For the text-containing cell, return its midpoint in [X, Y] coordinate format. 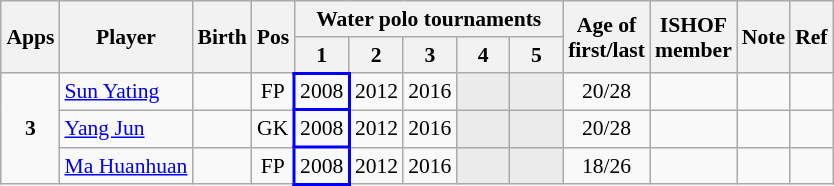
Age offirst/last [606, 37]
18/26 [606, 166]
Birth [222, 37]
Ref [811, 37]
Apps [30, 37]
Water polo tournaments [428, 19]
Sun Yating [126, 92]
1 [322, 55]
ISHOFmember [694, 37]
Note [764, 37]
GK [274, 128]
Yang Jun [126, 128]
Ma Huanhuan [126, 166]
4 [482, 55]
5 [536, 55]
Player [126, 37]
2 [376, 55]
Pos [274, 37]
